Scan for the cell matching the given text and deliver its (x, y) coordinate at center. 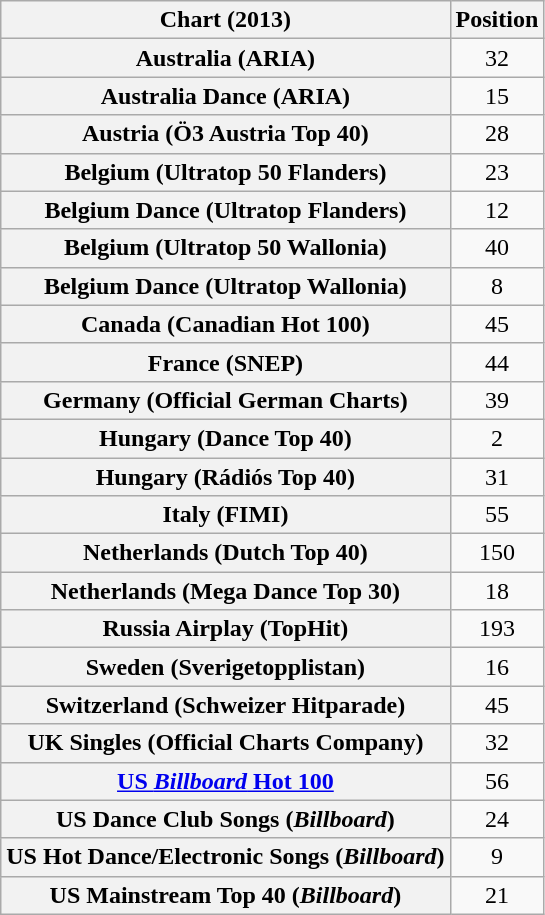
US Dance Club Songs (Billboard) (226, 819)
Australia Dance (ARIA) (226, 96)
24 (497, 819)
39 (497, 400)
Hungary (Rádiós Top 40) (226, 477)
Hungary (Dance Top 40) (226, 438)
18 (497, 591)
23 (497, 172)
55 (497, 515)
28 (497, 134)
Australia (ARIA) (226, 58)
150 (497, 553)
12 (497, 210)
Belgium (Ultratop 50 Wallonia) (226, 248)
Germany (Official German Charts) (226, 400)
193 (497, 629)
44 (497, 362)
Position (497, 20)
UK Singles (Official Charts Company) (226, 743)
Belgium Dance (Ultratop Flanders) (226, 210)
US Mainstream Top 40 (Billboard) (226, 895)
Netherlands (Dutch Top 40) (226, 553)
56 (497, 781)
Canada (Canadian Hot 100) (226, 324)
France (SNEP) (226, 362)
Netherlands (Mega Dance Top 30) (226, 591)
Sweden (Sverigetopplistan) (226, 667)
Switzerland (Schweizer Hitparade) (226, 705)
2 (497, 438)
16 (497, 667)
31 (497, 477)
Belgium (Ultratop 50 Flanders) (226, 172)
US Billboard Hot 100 (226, 781)
8 (497, 286)
15 (497, 96)
9 (497, 857)
40 (497, 248)
Austria (Ö3 Austria Top 40) (226, 134)
Belgium Dance (Ultratop Wallonia) (226, 286)
21 (497, 895)
Russia Airplay (TopHit) (226, 629)
US Hot Dance/Electronic Songs (Billboard) (226, 857)
Chart (2013) (226, 20)
Italy (FIMI) (226, 515)
